Locate the cell with the specified text and output its (X, Y) center coordinate. 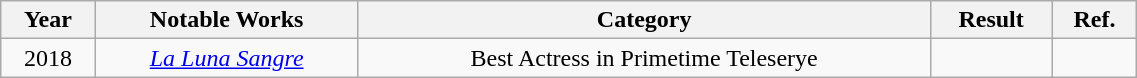
Result (991, 20)
La Luna Sangre (226, 58)
Year (48, 20)
Ref. (1094, 20)
Best Actress in Primetime Teleserye (644, 58)
Notable Works (226, 20)
2018 (48, 58)
Category (644, 20)
